Scan for the cell matching the given text and deliver its [x, y] coordinate at center. 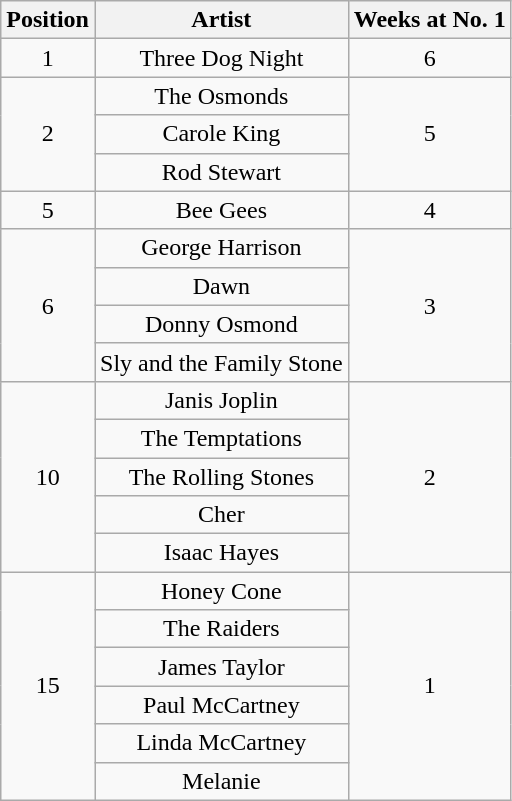
James Taylor [221, 667]
Rod Stewart [221, 172]
Sly and the Family Stone [221, 362]
Paul McCartney [221, 705]
Donny Osmond [221, 324]
Weeks at No. 1 [430, 20]
Three Dog Night [221, 58]
Bee Gees [221, 210]
Cher [221, 515]
10 [48, 476]
Position [48, 20]
Dawn [221, 286]
George Harrison [221, 248]
The Rolling Stones [221, 477]
4 [430, 210]
3 [430, 305]
Honey Cone [221, 591]
15 [48, 686]
Melanie [221, 781]
Carole King [221, 134]
The Osmonds [221, 96]
The Raiders [221, 629]
Janis Joplin [221, 400]
Artist [221, 20]
The Temptations [221, 438]
Isaac Hayes [221, 553]
Linda McCartney [221, 743]
